Return (x, y) of the center of cell containing provided text 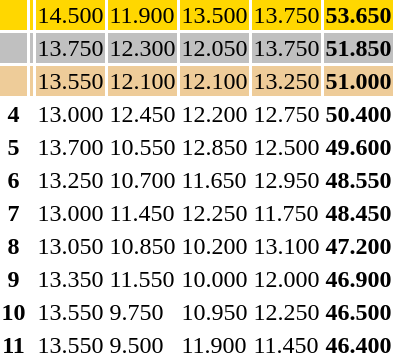
13.700 (70, 147)
9 (14, 279)
8 (14, 246)
10.700 (142, 180)
6 (14, 180)
46.900 (358, 279)
47.200 (358, 246)
12.950 (286, 180)
10.550 (142, 147)
12.500 (286, 147)
4 (14, 114)
48.450 (358, 213)
12.200 (214, 114)
11.550 (142, 279)
12.750 (286, 114)
51.000 (358, 81)
50.400 (358, 114)
12.450 (142, 114)
9.750 (142, 312)
12.000 (286, 279)
10.000 (214, 279)
10.850 (142, 246)
13.350 (70, 279)
49.600 (358, 147)
14.500 (70, 15)
7 (14, 213)
12.050 (214, 48)
46.500 (358, 312)
10.950 (214, 312)
13.100 (286, 246)
5 (14, 147)
13.500 (214, 15)
12.850 (214, 147)
10.200 (214, 246)
51.850 (358, 48)
11.450 (142, 213)
12.300 (142, 48)
48.550 (358, 180)
53.650 (358, 15)
11.750 (286, 213)
13.050 (70, 246)
11.650 (214, 180)
10 (14, 312)
11.900 (142, 15)
